Search for the cell housing the specified text and yield its [x, y] center coordinate. 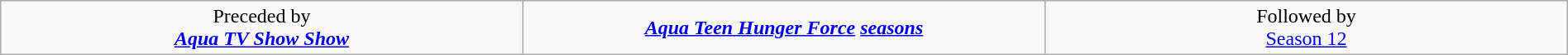
Preceded byAqua TV Show Show [262, 28]
Aqua Teen Hunger Force seasons [784, 28]
Followed bySeason 12 [1307, 28]
